Capture the cell that displays the provided text and extract its [x, y] central coordinate. 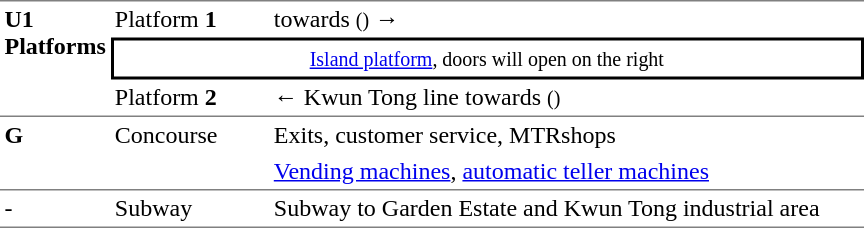
Platform 1 [190, 19]
towards () → [566, 19]
Subway [190, 209]
- [55, 209]
Platform 2 [190, 99]
G [55, 154]
Exits, customer service, MTRshops [566, 135]
U1Platforms [55, 58]
Vending machines, automatic teller machines [566, 172]
Island platform, doors will open on the right [486, 59]
Concourse [190, 154]
← Kwun Tong line towards () [566, 99]
Subway to Garden Estate and Kwun Tong industrial area [566, 209]
